Detect which cell encompasses the target text, then output its [x, y] center coordinate. 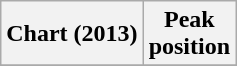
Chart (2013) [72, 34]
Peakposition [189, 34]
